Pinpoint the cell where the given text exists, returning its (X, Y) midpoint coordinate. 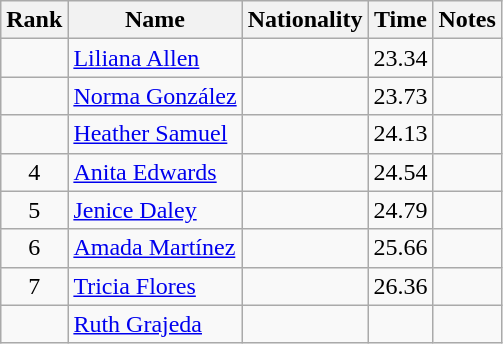
25.66 (400, 248)
23.73 (400, 96)
Name (155, 20)
Liliana Allen (155, 58)
Tricia Flores (155, 286)
Norma González (155, 96)
Heather Samuel (155, 134)
24.79 (400, 210)
Jenice Daley (155, 210)
6 (34, 248)
7 (34, 286)
Nationality (305, 20)
24.13 (400, 134)
Amada Martínez (155, 248)
5 (34, 210)
26.36 (400, 286)
Notes (467, 20)
4 (34, 172)
23.34 (400, 58)
24.54 (400, 172)
Ruth Grajeda (155, 324)
Anita Edwards (155, 172)
Time (400, 20)
Rank (34, 20)
